Return the (x, y) coordinate for the center point of the cell that contains the specified text.  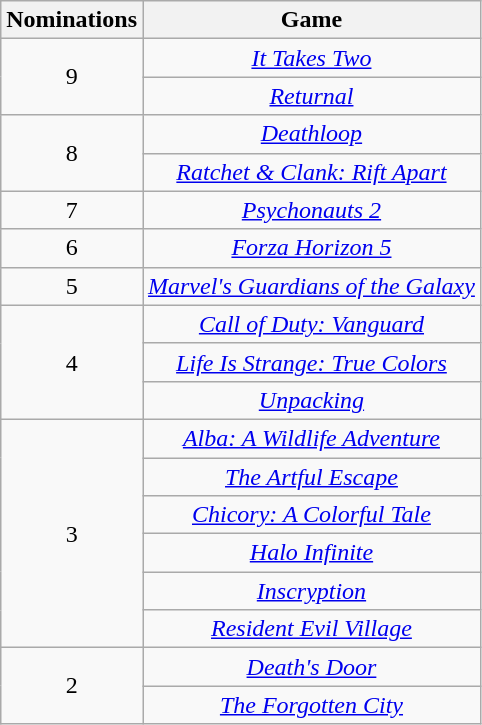
7 (72, 210)
Unpacking (311, 400)
Death's Door (311, 667)
5 (72, 286)
Game (311, 20)
The Forgotten City (311, 705)
Call of Duty: Vanguard (311, 324)
3 (72, 533)
Resident Evil Village (311, 629)
8 (72, 153)
The Artful Escape (311, 477)
Forza Horizon 5 (311, 248)
9 (72, 77)
Deathloop (311, 134)
Ratchet & Clank: Rift Apart (311, 172)
2 (72, 686)
Psychonauts 2 (311, 210)
Halo Infinite (311, 553)
Marvel's Guardians of the Galaxy (311, 286)
Life Is Strange: True Colors (311, 362)
6 (72, 248)
4 (72, 362)
Returnal (311, 96)
Inscryption (311, 591)
Nominations (72, 20)
It Takes Two (311, 58)
Chicory: A Colorful Tale (311, 515)
Alba: A Wildlife Adventure (311, 438)
